Search for the cell housing the specified text and yield its [x, y] center coordinate. 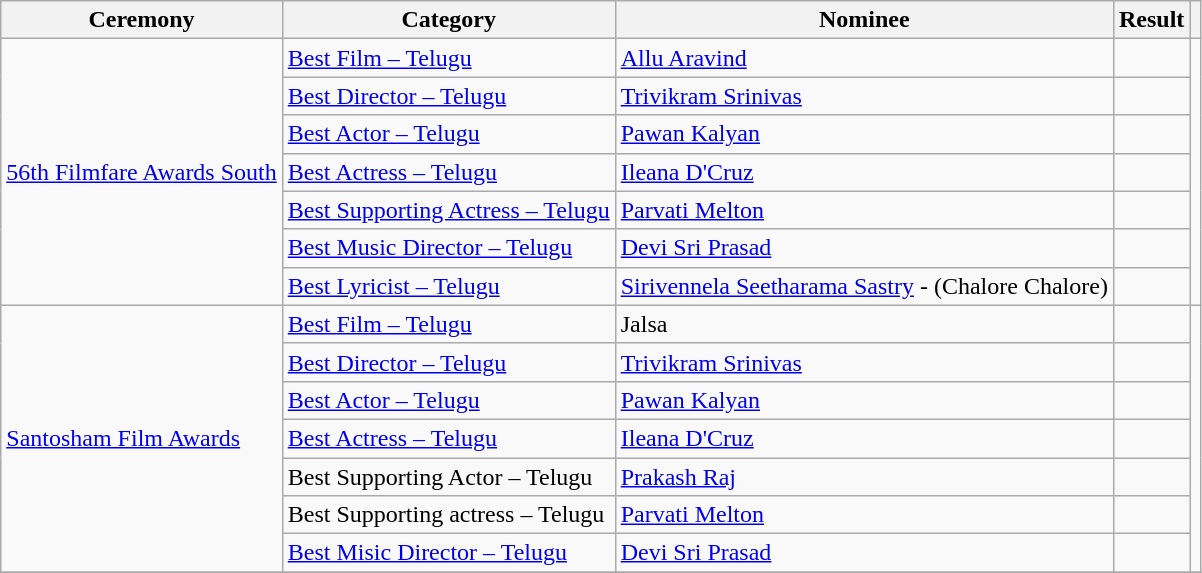
Jalsa [864, 324]
Allu Aravind [864, 58]
Best Lyricist – Telugu [448, 286]
Ceremony [142, 20]
Best Supporting Actress – Telugu [448, 210]
Best Music Director – Telugu [448, 248]
56th Filmfare Awards South [142, 172]
Category [448, 20]
Best Misic Director – Telugu [448, 553]
Sirivennela Seetharama Sastry - (Chalore Chalore) [864, 286]
Best Supporting actress – Telugu [448, 515]
Nominee [864, 20]
Prakash Raj [864, 477]
Result [1151, 20]
Santosham Film Awards [142, 438]
Best Supporting Actor – Telugu [448, 477]
